From the cell containing the given text, extract its center point as [x, y] coordinate. 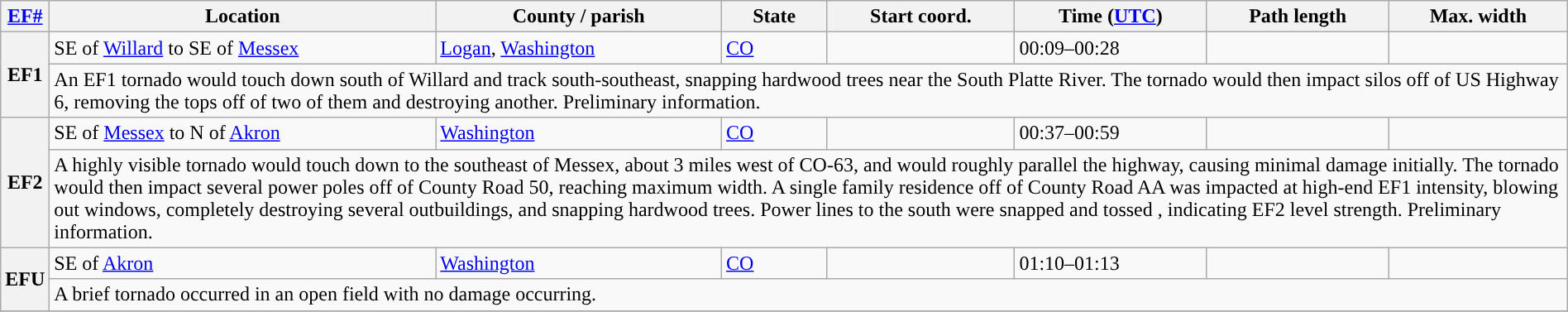
Start coord. [921, 17]
Path length [1298, 17]
SE of Akron [243, 263]
Time (UTC) [1111, 17]
EF2 [25, 182]
Max. width [1478, 17]
A brief tornado occurred in an open field with no damage occurring. [809, 295]
State [774, 17]
00:37–00:59 [1111, 133]
EF1 [25, 74]
Logan, Washington [579, 48]
EF# [25, 17]
EFU [25, 279]
Location [243, 17]
01:10–01:13 [1111, 263]
SE of Messex to N of Akron [243, 133]
SE of Willard to SE of Messex [243, 48]
00:09–00:28 [1111, 48]
County / parish [579, 17]
